Scan for the cell matching the given text and deliver its [X, Y] coordinate at center. 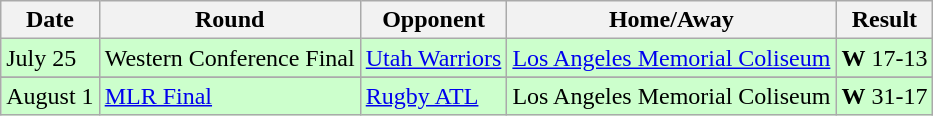
MLR Final [230, 96]
Western Conference Final [230, 58]
Round [230, 20]
Utah Warriors [434, 58]
Date [50, 20]
Opponent [434, 20]
August 1 [50, 96]
W 17-13 [884, 58]
Result [884, 20]
W 31-17 [884, 96]
July 25 [50, 58]
Rugby ATL [434, 96]
Home/Away [672, 20]
